For the text-containing cell, return its midpoint in [X, Y] coordinate format. 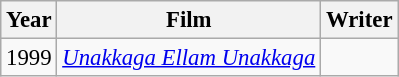
Unakkaga Ellam Unakkaga [189, 58]
Film [189, 20]
Year [29, 20]
Writer [360, 20]
1999 [29, 58]
